Output the [X, Y] coordinate of the center of the cell containing the given text.  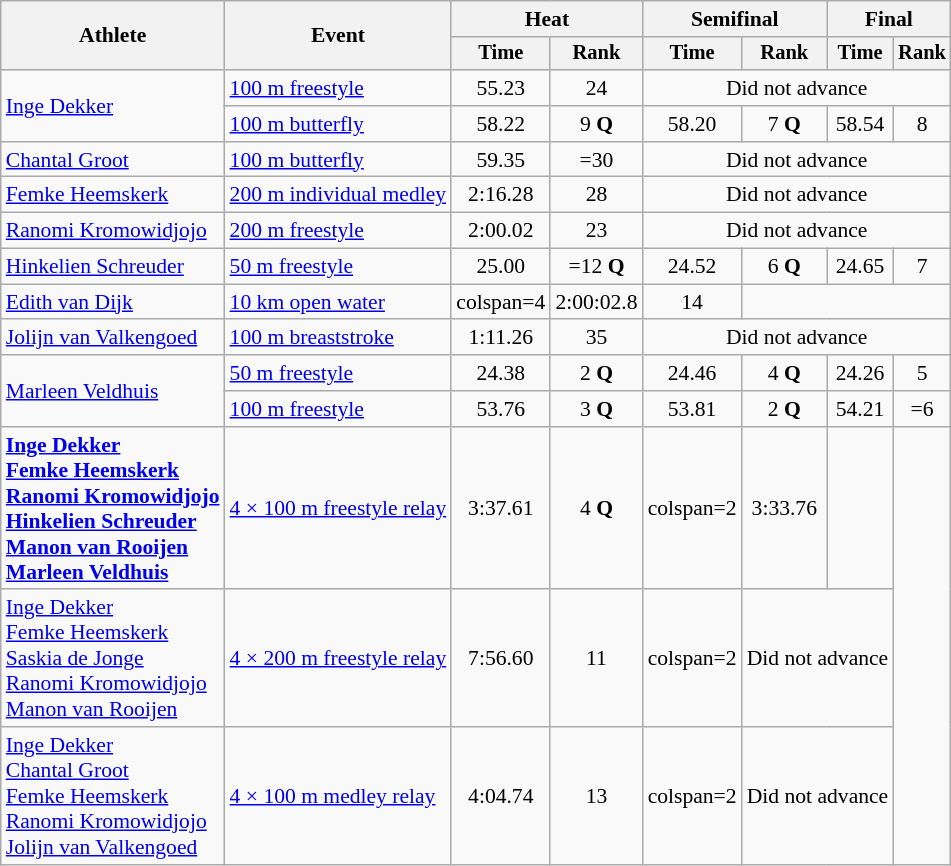
200 m freestyle [338, 231]
Inge DekkerFemke HeemskerkSaskia de JongeRanomi KromowidjojoManon van Rooijen [113, 659]
59.35 [500, 160]
Semifinal [735, 19]
58.22 [500, 124]
24.46 [692, 373]
Final [889, 19]
1:11.26 [500, 338]
Event [338, 36]
24.38 [500, 373]
6 Q [784, 267]
2:16.28 [500, 195]
Inge DekkerFemke HeemskerkRanomi KromowidjojoHinkelien SchreuderManon van RooijenMarleen Veldhuis [113, 508]
53.81 [692, 409]
Hinkelien Schreuder [113, 267]
24.26 [860, 373]
7:56.60 [500, 659]
Athlete [113, 36]
5 [922, 373]
Marleen Veldhuis [113, 390]
Inge Dekker [113, 106]
28 [596, 195]
25.00 [500, 267]
24.65 [860, 267]
53.76 [500, 409]
Inge DekkerChantal GrootFemke HeemskerkRanomi KromowidjojoJolijn van Valkengoed [113, 796]
Jolijn van Valkengoed [113, 338]
4:04.74 [500, 796]
7 [922, 267]
9 Q [596, 124]
=12 Q [596, 267]
4 × 100 m medley relay [338, 796]
55.23 [500, 88]
58.54 [860, 124]
35 [596, 338]
Chantal Groot [113, 160]
2:00.02 [500, 231]
10 km open water [338, 302]
24 [596, 88]
58.20 [692, 124]
Heat [546, 19]
3:37.61 [500, 508]
=30 [596, 160]
2:00:02.8 [596, 302]
Edith van Dijk [113, 302]
200 m individual medley [338, 195]
13 [596, 796]
54.21 [860, 409]
24.52 [692, 267]
3 Q [596, 409]
Femke Heemskerk [113, 195]
Ranomi Kromowidjojo [113, 231]
14 [692, 302]
4 × 200 m freestyle relay [338, 659]
3:33.76 [784, 508]
=6 [922, 409]
4 × 100 m freestyle relay [338, 508]
colspan=4 [500, 302]
100 m breaststroke [338, 338]
11 [596, 659]
23 [596, 231]
8 [922, 124]
7 Q [784, 124]
